Return the (x, y) coordinate for the center point of the cell that contains the specified text.  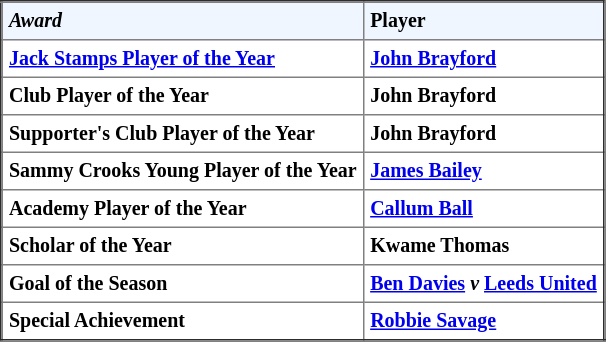
Jack Stamps Player of the Year (183, 59)
Robbie Savage (484, 321)
Ben Davies v Leeds United (484, 284)
Club Player of the Year (183, 96)
Kwame Thomas (484, 246)
Special Achievement (183, 321)
Scholar of the Year (183, 246)
Goal of the Season (183, 284)
Player (484, 21)
James Bailey (484, 171)
Academy Player of the Year (183, 209)
Sammy Crooks Young Player of the Year (183, 171)
Supporter's Club Player of the Year (183, 134)
Award (183, 21)
Callum Ball (484, 209)
